From the cell containing the given text, extract its center point as [X, Y] coordinate. 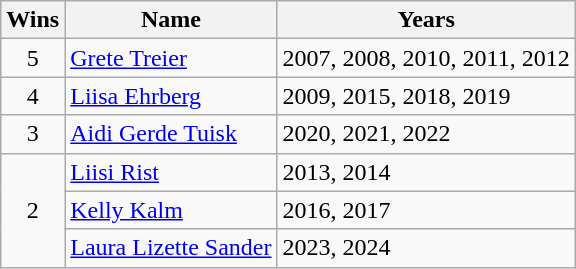
5 [33, 58]
2013, 2014 [426, 172]
2016, 2017 [426, 210]
Liisa Ehrberg [171, 96]
Grete Treier [171, 58]
Years [426, 20]
Kelly Kalm [171, 210]
Aidi Gerde Tuisk [171, 134]
Name [171, 20]
Laura Lizette Sander [171, 248]
2009, 2015, 2018, 2019 [426, 96]
4 [33, 96]
Liisi Rist [171, 172]
2 [33, 210]
2023, 2024 [426, 248]
3 [33, 134]
Wins [33, 20]
2007, 2008, 2010, 2011, 2012 [426, 58]
2020, 2021, 2022 [426, 134]
